Capture the cell that displays the provided text and extract its [x, y] central coordinate. 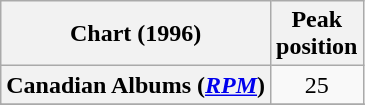
Canadian Albums (RPM) [136, 85]
Peakposition [317, 34]
Chart (1996) [136, 34]
25 [317, 85]
